Detect which cell encompasses the target text, then output its [X, Y] center coordinate. 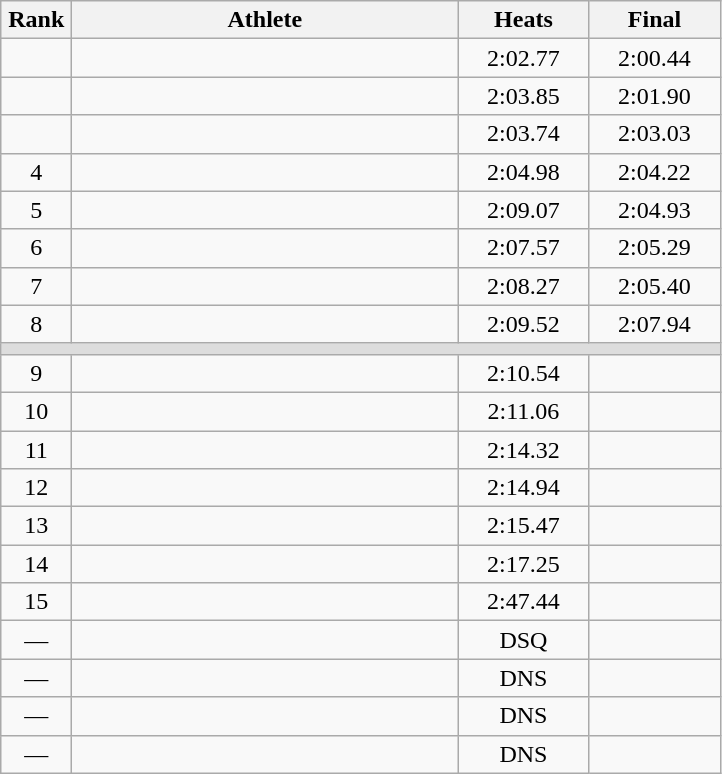
2:01.90 [654, 96]
2:03.74 [524, 134]
2:47.44 [524, 602]
2:04.93 [654, 210]
Rank [36, 20]
2:04.22 [654, 172]
12 [36, 488]
2:07.57 [524, 248]
2:00.44 [654, 58]
2:04.98 [524, 172]
9 [36, 373]
13 [36, 526]
2:14.94 [524, 488]
15 [36, 602]
Heats [524, 20]
14 [36, 564]
10 [36, 411]
2:15.47 [524, 526]
8 [36, 324]
DSQ [524, 640]
2:08.27 [524, 286]
2:11.06 [524, 411]
2:07.94 [654, 324]
2:17.25 [524, 564]
11 [36, 449]
Final [654, 20]
2:09.07 [524, 210]
6 [36, 248]
2:03.85 [524, 96]
4 [36, 172]
2:14.32 [524, 449]
7 [36, 286]
5 [36, 210]
2:05.40 [654, 286]
2:09.52 [524, 324]
2:03.03 [654, 134]
2:10.54 [524, 373]
2:05.29 [654, 248]
Athlete [265, 20]
2:02.77 [524, 58]
